From the cell containing the given text, extract its center point as (x, y) coordinate. 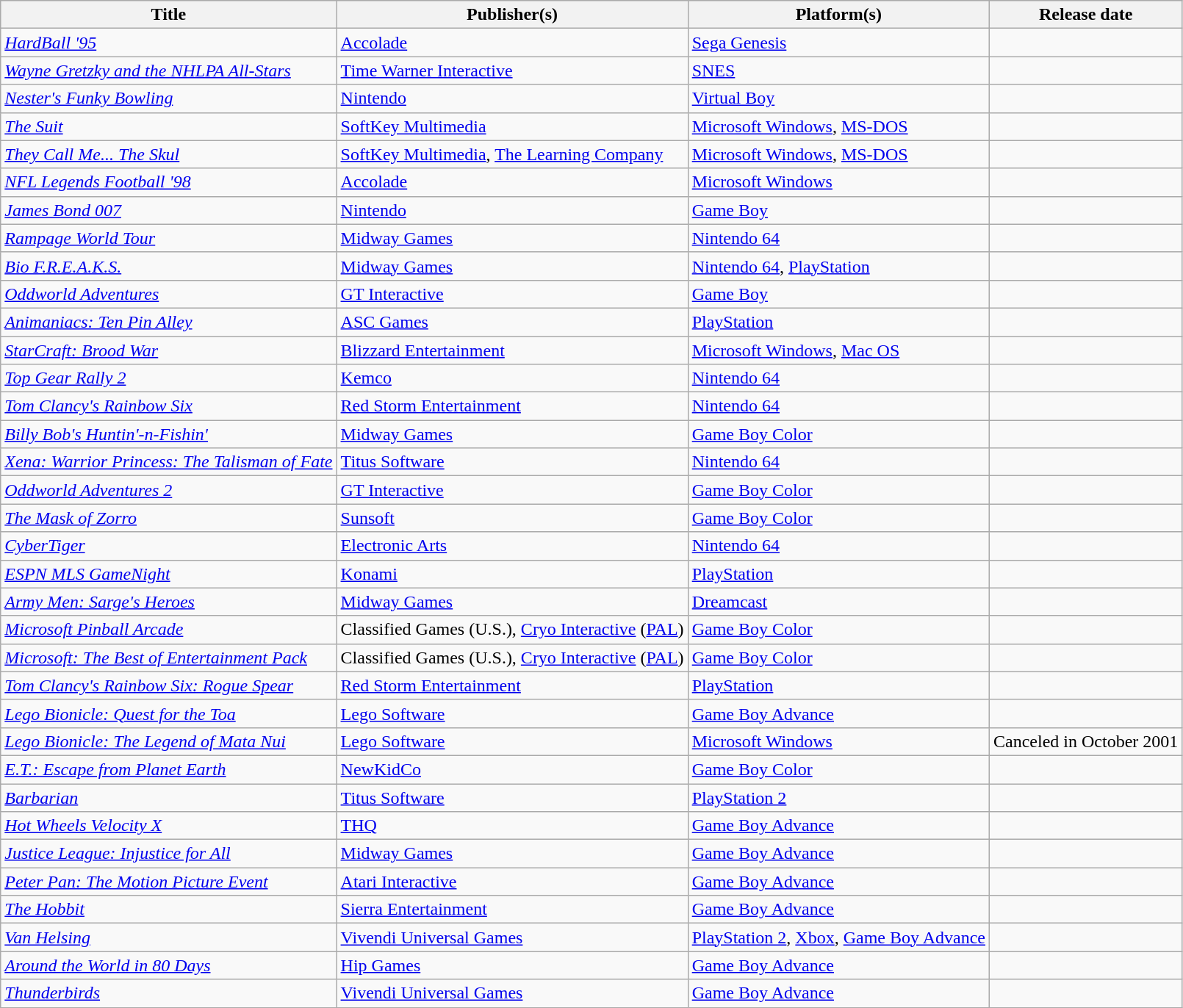
Virtual Boy (838, 98)
Publisher(s) (512, 15)
Blizzard Entertainment (512, 350)
Animaniacs: Ten Pin Alley (169, 322)
Oddworld Adventures 2 (169, 490)
The Mask of Zorro (169, 518)
Microsoft: The Best of Entertainment Pack (169, 658)
Army Men: Sarge's Heroes (169, 602)
They Call Me... The Skul (169, 154)
Peter Pan: The Motion Picture Event (169, 882)
Hot Wheels Velocity X (169, 826)
Billy Bob's Huntin'-n-Fishin' (169, 434)
Kemco (512, 378)
Wayne Gretzky and the NHLPA All-Stars (169, 71)
Electronic Arts (512, 546)
Rampage World Tour (169, 238)
Nintendo 64, PlayStation (838, 266)
Lego Bionicle: The Legend of Mata Nui (169, 741)
The Hobbit (169, 910)
The Suit (169, 126)
Tom Clancy's Rainbow Six (169, 406)
Release date (1086, 15)
Microsoft Pinball Arcade (169, 630)
Sunsoft (512, 518)
Thunderbirds (169, 993)
Title (169, 15)
Van Helsing (169, 937)
Sega Genesis (838, 43)
Bio F.R.E.A.K.S. (169, 266)
Konami (512, 574)
Atari Interactive (512, 882)
SoftKey Multimedia (512, 126)
Barbarian (169, 797)
THQ (512, 826)
PlayStation 2, Xbox, Game Boy Advance (838, 937)
Sierra Entertainment (512, 910)
ASC Games (512, 322)
NFL Legends Football '98 (169, 182)
Platform(s) (838, 15)
StarCraft: Brood War (169, 350)
Xena: Warrior Princess: The Talisman of Fate (169, 462)
Dreamcast (838, 602)
Canceled in October 2001 (1086, 741)
Oddworld Adventures (169, 294)
SNES (838, 71)
Hip Games (512, 965)
Justice League: Injustice for All (169, 854)
CyberTiger (169, 546)
Time Warner Interactive (512, 71)
James Bond 007 (169, 210)
Microsoft Windows, Mac OS (838, 350)
Around the World in 80 Days (169, 965)
PlayStation 2 (838, 797)
SoftKey Multimedia, The Learning Company (512, 154)
Nester's Funky Bowling (169, 98)
E.T.: Escape from Planet Earth (169, 769)
Lego Bionicle: Quest for the Toa (169, 713)
Top Gear Rally 2 (169, 378)
NewKidCo (512, 769)
Tom Clancy's Rainbow Six: Rogue Spear (169, 685)
ESPN MLS GameNight (169, 574)
HardBall '95 (169, 43)
